Search for the cell housing the specified text and yield its (x, y) center coordinate. 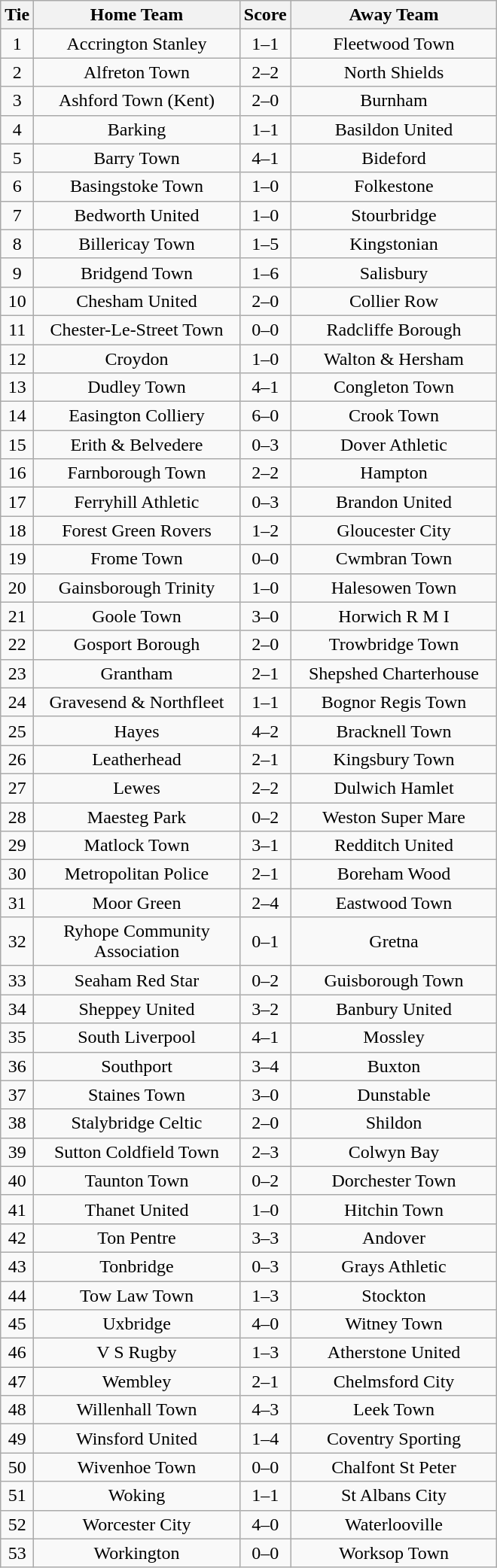
11 (17, 330)
Dudley Town (137, 387)
2–3 (265, 1152)
45 (17, 1324)
Leek Town (394, 1410)
Frome Town (137, 559)
Matlock Town (137, 846)
Goole Town (137, 616)
Tie (17, 15)
36 (17, 1066)
38 (17, 1123)
5 (17, 158)
Dulwich Hamlet (394, 788)
Ashford Town (Kent) (137, 101)
Moor Green (137, 903)
Stourbridge (394, 215)
22 (17, 645)
Mossley (394, 1038)
Chesham United (137, 301)
Atherstone United (394, 1353)
Woking (137, 1496)
26 (17, 759)
42 (17, 1238)
Taunton Town (137, 1181)
Accrington Stanley (137, 44)
Tonbridge (137, 1266)
Shepshed Charterhouse (394, 673)
3–3 (265, 1238)
Colwyn Bay (394, 1152)
Bideford (394, 158)
Stockton (394, 1295)
Leatherhead (137, 759)
Chelmsford City (394, 1381)
3–2 (265, 1009)
Dorchester Town (394, 1181)
35 (17, 1038)
9 (17, 272)
Bracknell Town (394, 731)
Salisbury (394, 272)
Chalfont St Peter (394, 1467)
52 (17, 1524)
37 (17, 1095)
Andover (394, 1238)
Ferryhill Athletic (137, 502)
Maesteg Park (137, 816)
Grays Athletic (394, 1266)
1–5 (265, 244)
34 (17, 1009)
Eastwood Town (394, 903)
Workington (137, 1553)
15 (17, 445)
Tow Law Town (137, 1295)
Home Team (137, 15)
50 (17, 1467)
Away Team (394, 15)
8 (17, 244)
Guisborough Town (394, 980)
Hitchin Town (394, 1209)
Wembley (137, 1381)
4–3 (265, 1410)
47 (17, 1381)
23 (17, 673)
Gravesend & Northfleet (137, 702)
13 (17, 387)
Fleetwood Town (394, 44)
Uxbridge (137, 1324)
Folkestone (394, 187)
33 (17, 980)
32 (17, 942)
Boreham Wood (394, 874)
Barry Town (137, 158)
Buxton (394, 1066)
Congleton Town (394, 387)
Kingstonian (394, 244)
29 (17, 846)
4 (17, 129)
1–6 (265, 272)
46 (17, 1353)
2 (17, 72)
4–2 (265, 731)
Forest Green Rovers (137, 530)
10 (17, 301)
Banbury United (394, 1009)
Winsford United (137, 1439)
7 (17, 215)
1 (17, 44)
Collier Row (394, 301)
Witney Town (394, 1324)
6–0 (265, 416)
Sutton Coldfield Town (137, 1152)
3 (17, 101)
Hampton (394, 473)
Bridgend Town (137, 272)
Bedworth United (137, 215)
Ryhope Community Association (137, 942)
Gainsborough Trinity (137, 588)
48 (17, 1410)
Gloucester City (394, 530)
3–4 (265, 1066)
Chester-Le-Street Town (137, 330)
31 (17, 903)
Waterlooville (394, 1524)
Weston Super Mare (394, 816)
14 (17, 416)
Basildon United (394, 129)
51 (17, 1496)
South Liverpool (137, 1038)
Southport (137, 1066)
3–1 (265, 846)
Trowbridge Town (394, 645)
17 (17, 502)
Dunstable (394, 1095)
Redditch United (394, 846)
43 (17, 1266)
2–4 (265, 903)
1–4 (265, 1439)
Staines Town (137, 1095)
39 (17, 1152)
41 (17, 1209)
Basingstoke Town (137, 187)
North Shields (394, 72)
Easington Colliery (137, 416)
12 (17, 359)
27 (17, 788)
St Albans City (394, 1496)
21 (17, 616)
Barking (137, 129)
20 (17, 588)
Wivenhoe Town (137, 1467)
40 (17, 1181)
28 (17, 816)
Walton & Hersham (394, 359)
Erith & Belvedere (137, 445)
Halesowen Town (394, 588)
25 (17, 731)
Score (265, 15)
Kingsbury Town (394, 759)
53 (17, 1553)
Shildon (394, 1123)
Burnham (394, 101)
Grantham (137, 673)
0–1 (265, 942)
Metropolitan Police (137, 874)
Worksop Town (394, 1553)
Worcester City (137, 1524)
Gretna (394, 942)
Gosport Borough (137, 645)
Lewes (137, 788)
Dover Athletic (394, 445)
Crook Town (394, 416)
Bognor Regis Town (394, 702)
Thanet United (137, 1209)
Cwmbran Town (394, 559)
Seaham Red Star (137, 980)
30 (17, 874)
6 (17, 187)
Brandon United (394, 502)
44 (17, 1295)
Ton Pentre (137, 1238)
Alfreton Town (137, 72)
Coventry Sporting (394, 1439)
19 (17, 559)
Sheppey United (137, 1009)
16 (17, 473)
Farnborough Town (137, 473)
18 (17, 530)
Horwich R M I (394, 616)
1–2 (265, 530)
Stalybridge Celtic (137, 1123)
Radcliffe Borough (394, 330)
Croydon (137, 359)
Hayes (137, 731)
49 (17, 1439)
24 (17, 702)
Willenhall Town (137, 1410)
Billericay Town (137, 244)
V S Rugby (137, 1353)
